Provide the [x, y] coordinate of the cell's center where the given text is located.  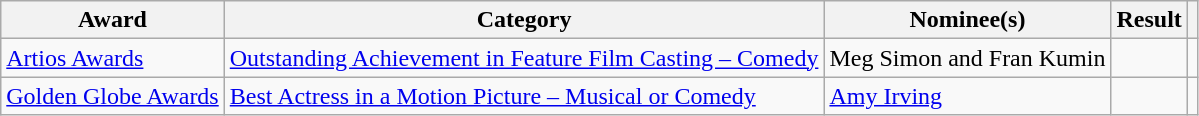
Meg Simon and Fran Kumin [968, 58]
Artios Awards [113, 58]
Golden Globe Awards [113, 96]
Award [113, 20]
Result [1149, 20]
Nominee(s) [968, 20]
Best Actress in a Motion Picture – Musical or Comedy [524, 96]
Amy Irving [968, 96]
Outstanding Achievement in Feature Film Casting – Comedy [524, 58]
Category [524, 20]
